Provide the [x, y] coordinate of the cell's center where the given text is located.  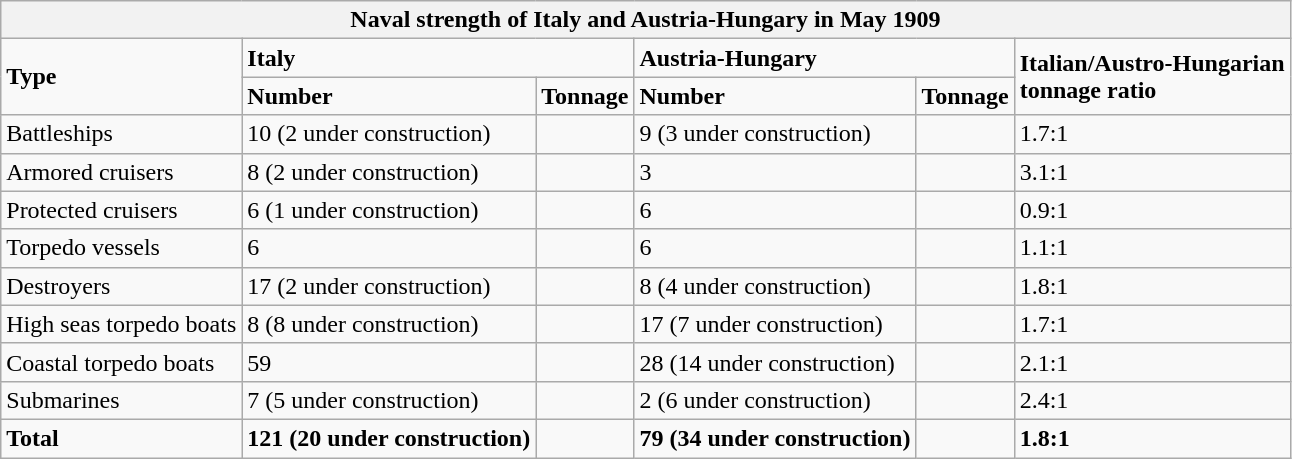
Battleships [122, 134]
Italy [438, 58]
9 (3 under construction) [775, 134]
Austria-Hungary [824, 58]
Torpedo vessels [122, 248]
1.1:1 [1152, 248]
8 (2 under construction) [389, 172]
2.4:1 [1152, 400]
2.1:1 [1152, 362]
8 (4 under construction) [775, 286]
6 (1 under construction) [389, 210]
59 [389, 362]
17 (2 under construction) [389, 286]
121 (20 under construction) [389, 438]
Destroyers [122, 286]
17 (7 under construction) [775, 324]
Armored cruisers [122, 172]
0.9:1 [1152, 210]
Italian/Austro-Hungariantonnage ratio [1152, 77]
Submarines [122, 400]
Coastal torpedo boats [122, 362]
Type [122, 77]
High seas torpedo boats [122, 324]
Naval strength of Italy and Austria-Hungary in May 1909 [646, 20]
2 (6 under construction) [775, 400]
28 (14 under construction) [775, 362]
Protected cruisers [122, 210]
8 (8 under construction) [389, 324]
Total [122, 438]
79 (34 under construction) [775, 438]
3 [775, 172]
10 (2 under construction) [389, 134]
3.1:1 [1152, 172]
7 (5 under construction) [389, 400]
